Search for the cell housing the specified text and yield its [X, Y] center coordinate. 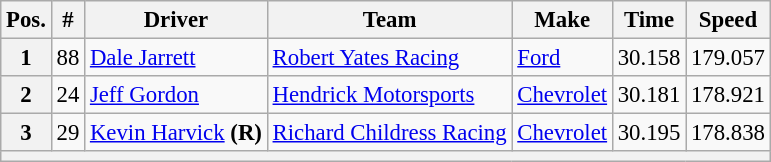
3 [26, 133]
Richard Childress Racing [390, 133]
24 [68, 95]
30.195 [648, 133]
Speed [728, 20]
Team [390, 20]
Time [648, 20]
88 [68, 58]
# [68, 20]
1 [26, 58]
Robert Yates Racing [390, 58]
Pos. [26, 20]
Dale Jarrett [176, 58]
Hendrick Motorsports [390, 95]
Ford [562, 58]
Kevin Harvick (R) [176, 133]
178.838 [728, 133]
Make [562, 20]
178.921 [728, 95]
Driver [176, 20]
Jeff Gordon [176, 95]
2 [26, 95]
29 [68, 133]
179.057 [728, 58]
30.181 [648, 95]
30.158 [648, 58]
